Output the (x, y) coordinate of the center of the cell containing the given text.  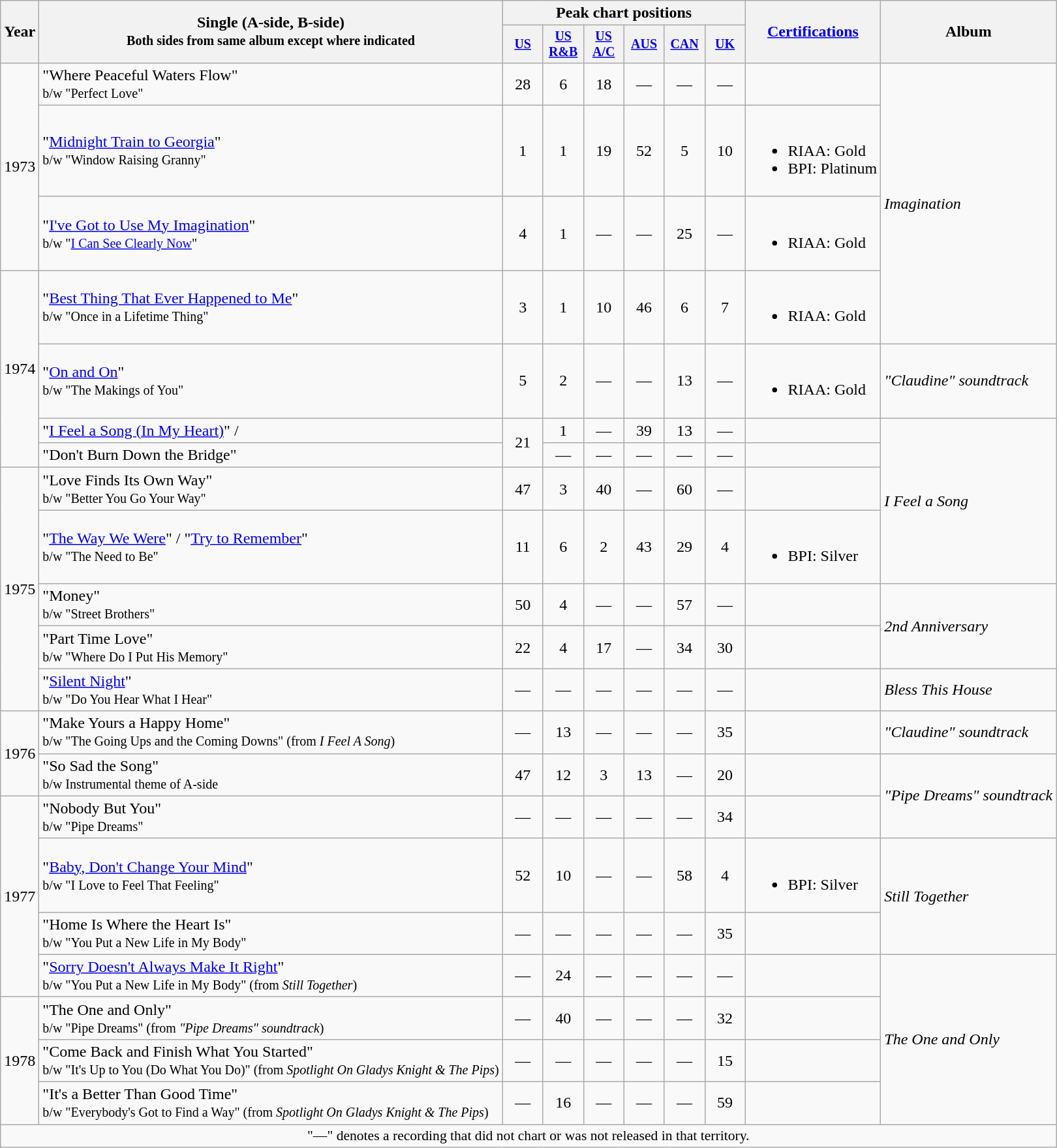
59 (725, 1104)
"Sorry Doesn't Always Make It Right"b/w "You Put a New Life in My Body" (from Still Together) (271, 976)
Peak chart positions (624, 13)
Single (A-side, B-side)Both sides from same album except where indicated (271, 32)
24 (563, 976)
"Don't Burn Down the Bridge" (271, 455)
30 (725, 647)
"I Feel a Song (In My Heart)" / (271, 430)
RIAA: GoldBPI: Platinum (813, 151)
Certifications (813, 32)
"Midnight Train to Georgia"b/w "Window Raising Granny" (271, 151)
USA/C (604, 44)
12 (563, 775)
The One and Only (968, 1039)
"I've Got to Use My Imagination"b/w "I Can See Clearly Now" (271, 234)
USR&B (563, 44)
1976 (20, 753)
1974 (20, 369)
17 (604, 647)
Album (968, 32)
Year (20, 32)
"The Way We Were" / "Try to Remember"b/w "The Need to Be" (271, 547)
39 (644, 430)
Still Together (968, 896)
"Part Time Love"b/w "Where Do I Put His Memory" (271, 647)
43 (644, 547)
Bless This House (968, 690)
CAN (684, 44)
"It's a Better Than Good Time"b/w "Everybody's Got to Find a Way" (from Spotlight On Gladys Knight & The Pips) (271, 1104)
"Baby, Don't Change Your Mind"b/w "I Love to Feel That Feeling" (271, 875)
"On and On"b/w "The Makings of You" (271, 381)
"Where Peaceful Waters Flow"b/w "Perfect Love" (271, 83)
"Pipe Dreams" soundtrack (968, 796)
16 (563, 1104)
"So Sad the Song"b/w Instrumental theme of A-side (271, 775)
1973 (20, 166)
"—" denotes a recording that did not chart or was not released in that territory. (528, 1136)
1977 (20, 896)
58 (684, 875)
"Make Yours a Happy Home"b/w "The Going Ups and the Coming Downs" (from I Feel A Song) (271, 732)
"Love Finds Its Own Way"b/w "Better You Go Your Way" (271, 489)
"Silent Night"b/w "Do You Hear What I Hear" (271, 690)
18 (604, 83)
20 (725, 775)
21 (523, 443)
28 (523, 83)
1975 (20, 590)
19 (604, 151)
"Money"b/w "Street Brothers" (271, 605)
2nd Anniversary (968, 626)
US (523, 44)
1978 (20, 1061)
"Best Thing That Ever Happened to Me"b/w "Once in a Lifetime Thing" (271, 307)
22 (523, 647)
46 (644, 307)
UK (725, 44)
"Nobody But You"b/w "Pipe Dreams" (271, 817)
AUS (644, 44)
57 (684, 605)
7 (725, 307)
60 (684, 489)
50 (523, 605)
32 (725, 1018)
Imagination (968, 204)
I Feel a Song (968, 501)
"Home Is Where the Heart Is"b/w "You Put a New Life in My Body" (271, 933)
15 (725, 1061)
25 (684, 234)
"Come Back and Finish What You Started"b/w "It's Up to You (Do What You Do)" (from Spotlight On Gladys Knight & The Pips) (271, 1061)
29 (684, 547)
"The One and Only"b/w "Pipe Dreams" (from "Pipe Dreams" soundtrack) (271, 1018)
11 (523, 547)
